Locate the cell with the specified text and output its [X, Y] center coordinate. 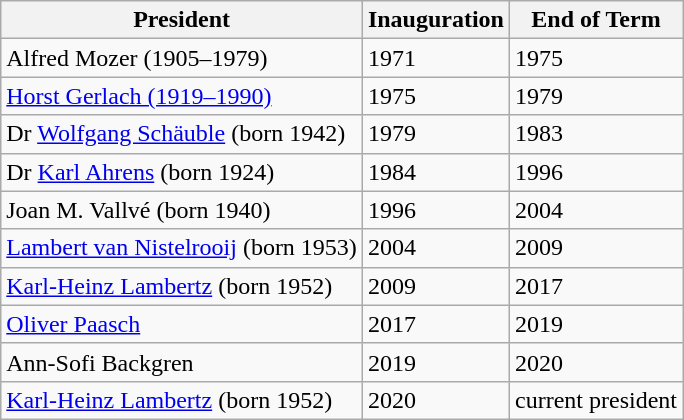
Joan M. Vallvé (born 1940) [182, 210]
End of Term [596, 20]
Inauguration [436, 20]
Dr Karl Ahrens (born 1924) [182, 172]
1984 [436, 172]
Lambert van Nistelrooij (born 1953) [182, 248]
current president [596, 400]
Dr Wolfgang Schäuble (born 1942) [182, 134]
Ann-Sofi Backgren [182, 362]
1983 [596, 134]
1971 [436, 58]
Oliver Paasch [182, 324]
Horst Gerlach (1919–1990) [182, 96]
Alfred Mozer (1905–1979) [182, 58]
President [182, 20]
